Extract the [X, Y] coordinate from the center of the cell holding the provided text.  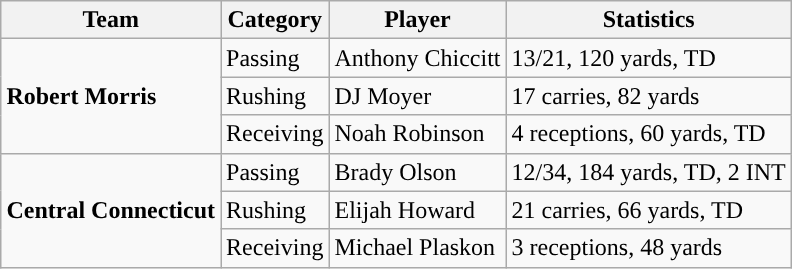
4 receptions, 60 yards, TD [648, 134]
Robert Morris [111, 96]
12/34, 184 yards, TD, 2 INT [648, 172]
Statistics [648, 20]
Player [418, 20]
17 carries, 82 yards [648, 96]
DJ Moyer [418, 96]
Michael Plaskon [418, 248]
Team [111, 20]
13/21, 120 yards, TD [648, 58]
Noah Robinson [418, 134]
Anthony Chiccitt [418, 58]
Central Connecticut [111, 210]
3 receptions, 48 yards [648, 248]
21 carries, 66 yards, TD [648, 210]
Category [275, 20]
Brady Olson [418, 172]
Elijah Howard [418, 210]
